Locate the cell with the specified text and output its (x, y) center coordinate. 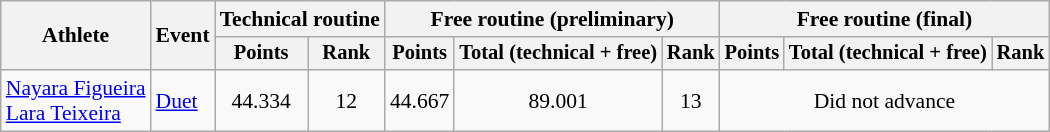
Technical routine (300, 19)
13 (691, 100)
44.667 (420, 100)
Did not advance (885, 100)
Free routine (final) (885, 19)
12 (346, 100)
Athlete (76, 36)
Free routine (preliminary) (552, 19)
Event (183, 36)
89.001 (558, 100)
44.334 (262, 100)
Nayara FigueiraLara Teixeira (76, 100)
Duet (183, 100)
